Locate the cell with the specified text and output its (X, Y) center coordinate. 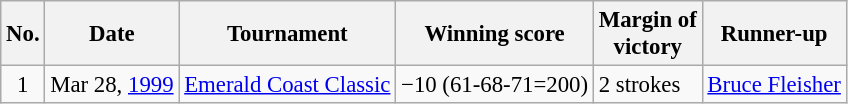
−10 (61-68-71=200) (495, 85)
Bruce Fleisher (774, 85)
Date (112, 34)
No. (23, 34)
Tournament (288, 34)
Winning score (495, 34)
1 (23, 85)
2 strokes (648, 85)
Mar 28, 1999 (112, 85)
Runner-up (774, 34)
Margin ofvictory (648, 34)
Emerald Coast Classic (288, 85)
